Return the [X, Y] coordinate for the center point of the cell that contains the specified text.  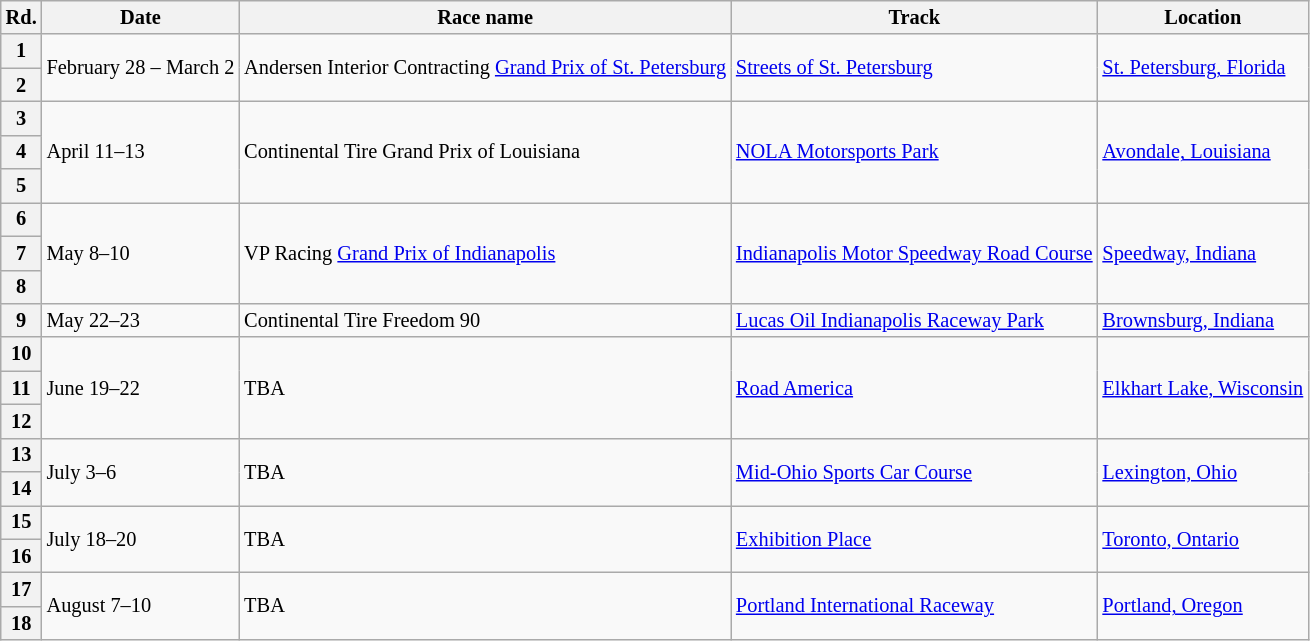
Elkhart Lake, Wisconsin [1202, 388]
April 11–13 [141, 152]
July 3–6 [141, 472]
NOLA Motorsports Park [914, 152]
Road America [914, 388]
Lucas Oil Indianapolis Raceway Park [914, 320]
13 [22, 455]
9 [22, 320]
16 [22, 556]
Brownsburg, Indiana [1202, 320]
11 [22, 388]
15 [22, 522]
August 7–10 [141, 606]
12 [22, 421]
7 [22, 253]
Indianapolis Motor Speedway Road Course [914, 252]
Exhibition Place [914, 538]
3 [22, 118]
Date [141, 17]
Race name [485, 17]
14 [22, 489]
February 28 – March 2 [141, 68]
Mid-Ohio Sports Car Course [914, 472]
May 22–23 [141, 320]
Andersen Interior Contracting Grand Prix of St. Petersburg [485, 68]
Location [1202, 17]
10 [22, 354]
Rd. [22, 17]
VP Racing Grand Prix of Indianapolis [485, 252]
Speedway, Indiana [1202, 252]
6 [22, 219]
Lexington, Ohio [1202, 472]
June 19–22 [141, 388]
Toronto, Ontario [1202, 538]
1 [22, 51]
Continental Tire Grand Prix of Louisiana [485, 152]
Streets of St. Petersburg [914, 68]
2 [22, 85]
Avondale, Louisiana [1202, 152]
Track [914, 17]
Portland, Oregon [1202, 606]
5 [22, 186]
17 [22, 589]
18 [22, 623]
May 8–10 [141, 252]
July 18–20 [141, 538]
Portland International Raceway [914, 606]
Continental Tire Freedom 90 [485, 320]
8 [22, 287]
4 [22, 152]
St. Petersburg, Florida [1202, 68]
